Scan for the cell matching the given text and deliver its (x, y) coordinate at center. 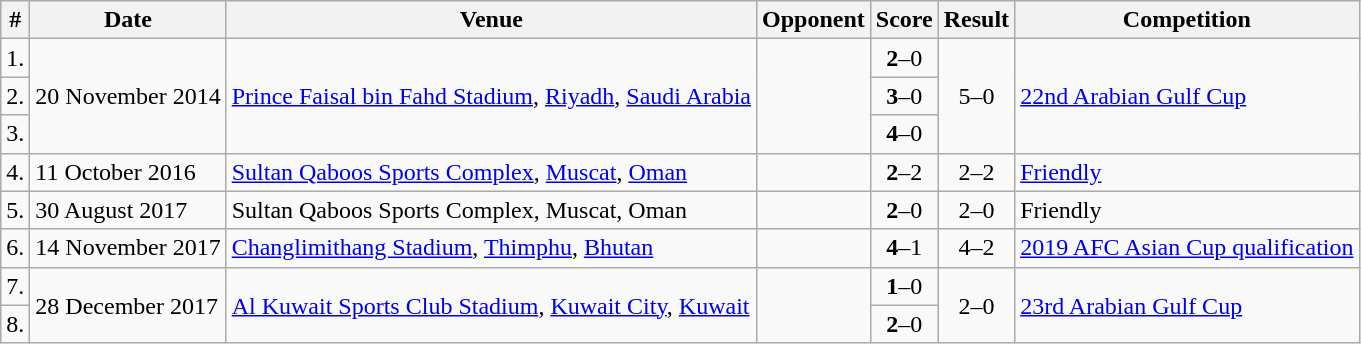
7. (16, 286)
3. (16, 134)
4–1 (904, 248)
5–0 (976, 96)
Venue (491, 20)
5. (16, 210)
28 December 2017 (128, 305)
Al Kuwait Sports Club Stadium, Kuwait City, Kuwait (491, 305)
Opponent (814, 20)
4. (16, 172)
Score (904, 20)
11 October 2016 (128, 172)
# (16, 20)
30 August 2017 (128, 210)
Date (128, 20)
20 November 2014 (128, 96)
6. (16, 248)
1. (16, 58)
2. (16, 96)
Changlimithang Stadium, Thimphu, Bhutan (491, 248)
23rd Arabian Gulf Cup (1187, 305)
Prince Faisal bin Fahd Stadium, Riyadh, Saudi Arabia (491, 96)
Competition (1187, 20)
1–0 (904, 286)
14 November 2017 (128, 248)
22nd Arabian Gulf Cup (1187, 96)
4–0 (904, 134)
3–0 (904, 96)
Result (976, 20)
8. (16, 324)
4–2 (976, 248)
2019 AFC Asian Cup qualification (1187, 248)
